For the text-containing cell, return its midpoint in (X, Y) coordinate format. 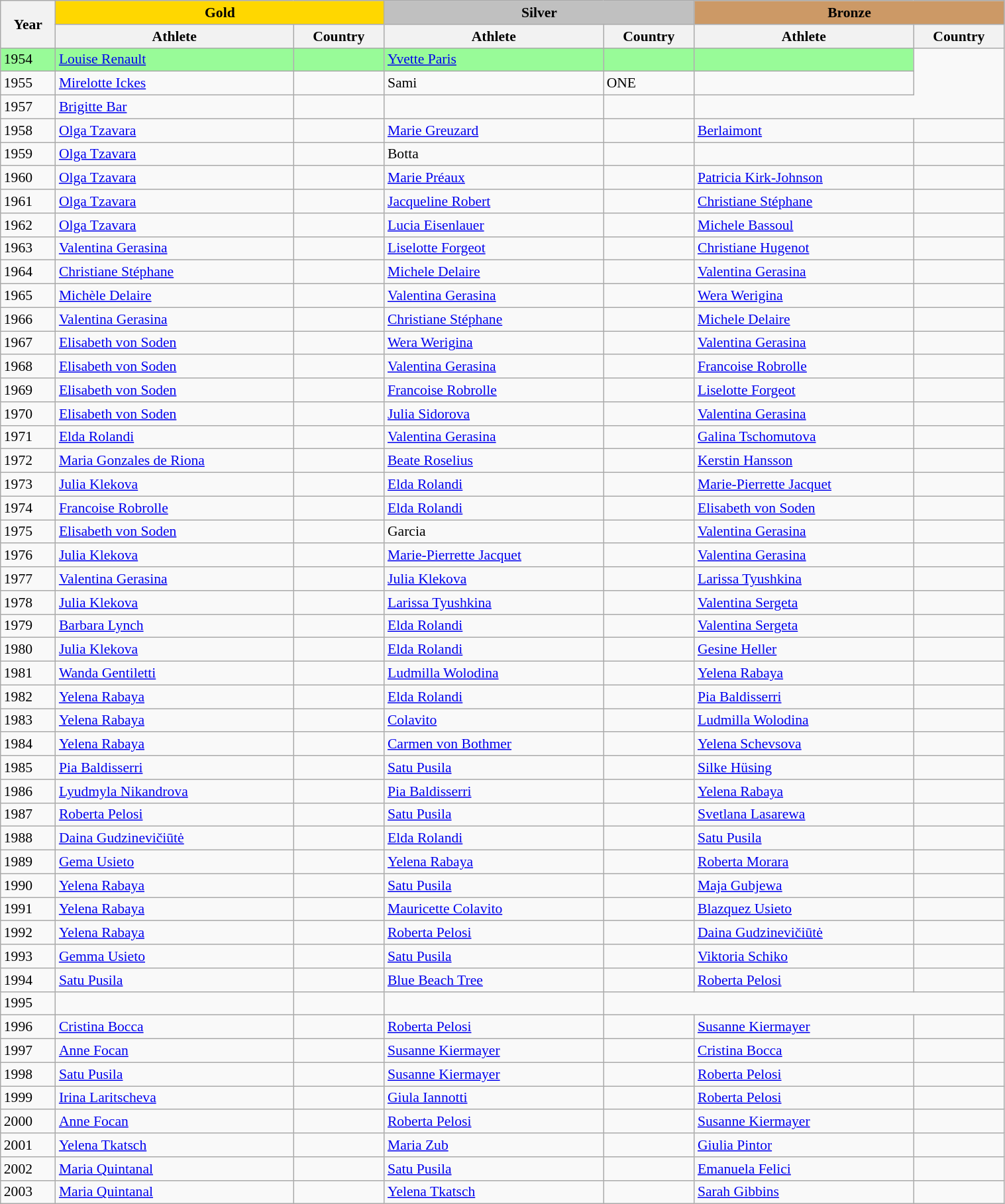
1975 (28, 532)
1978 (28, 603)
1992 (28, 933)
1996 (28, 1027)
1957 (28, 107)
1988 (28, 838)
2002 (28, 1169)
Svetlana Lasarewa (804, 815)
1969 (28, 390)
1984 (28, 744)
1970 (28, 414)
1963 (28, 248)
1985 (28, 768)
Gesine Heller (804, 650)
Irina Laritscheva (175, 1098)
2000 (28, 1122)
Brigitte Bar (175, 107)
Blue Beach Tree (494, 980)
Gold (220, 13)
1961 (28, 201)
1995 (28, 1003)
1974 (28, 508)
1976 (28, 556)
1955 (28, 83)
Gemma Usieto (175, 956)
1967 (28, 343)
ONE (649, 83)
1960 (28, 178)
1959 (28, 154)
1983 (28, 721)
Julia Sidorova (494, 414)
Giulia Pintor (804, 1145)
Colavito (494, 721)
Patricia Kirk-Johnson (804, 178)
Michele Bassoul (804, 225)
Michèle Delaire (175, 296)
1954 (28, 60)
Yvette Paris (494, 60)
Emanuela Felici (804, 1169)
Wanda Gentiletti (175, 674)
1994 (28, 980)
1962 (28, 225)
1990 (28, 885)
Louise Renault (175, 60)
Carmen von Bothmer (494, 744)
Marie Greuzard (494, 130)
Lyudmyla Nikandrova (175, 791)
Kerstin Hansson (804, 461)
Yelena Schevsova (804, 744)
1987 (28, 815)
1982 (28, 697)
Gema Usieto (175, 862)
Roberta Morara (804, 862)
Mauricette Colavito (494, 909)
Silver (539, 13)
Botta (494, 154)
1958 (28, 130)
1981 (28, 674)
Marie Préaux (494, 178)
1971 (28, 437)
Mirelotte Ickes (175, 83)
1986 (28, 791)
1966 (28, 319)
1965 (28, 296)
1979 (28, 626)
1980 (28, 650)
1989 (28, 862)
Viktoria Schiko (804, 956)
Garcia (494, 532)
Jacqueline Robert (494, 201)
Bronze (849, 13)
1999 (28, 1098)
Silke Hüsing (804, 768)
Lucia Eisenlauer (494, 225)
Giula Iannotti (494, 1098)
1998 (28, 1074)
1972 (28, 461)
Maja Gubjewa (804, 885)
Maria Zub (494, 1145)
Maria Gonzales de Riona (175, 461)
Barbara Lynch (175, 626)
Berlaimont (804, 130)
1991 (28, 909)
1973 (28, 485)
Christiane Hugenot (804, 248)
Blazquez Usieto (804, 909)
Sami (494, 83)
1993 (28, 956)
Year (28, 24)
1997 (28, 1051)
1977 (28, 579)
Beate Roselius (494, 461)
2001 (28, 1145)
Galina Tschomutova (804, 437)
2003 (28, 1192)
1968 (28, 367)
1964 (28, 272)
Sarah Gibbins (804, 1192)
